Output the [X, Y] coordinate of the center of the cell containing the given text.  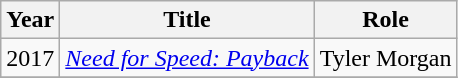
2017 [30, 58]
Role [386, 20]
Year [30, 20]
Tyler Morgan [386, 58]
Need for Speed: Payback [187, 58]
Title [187, 20]
